Pinpoint the cell where the given text exists, returning its (X, Y) midpoint coordinate. 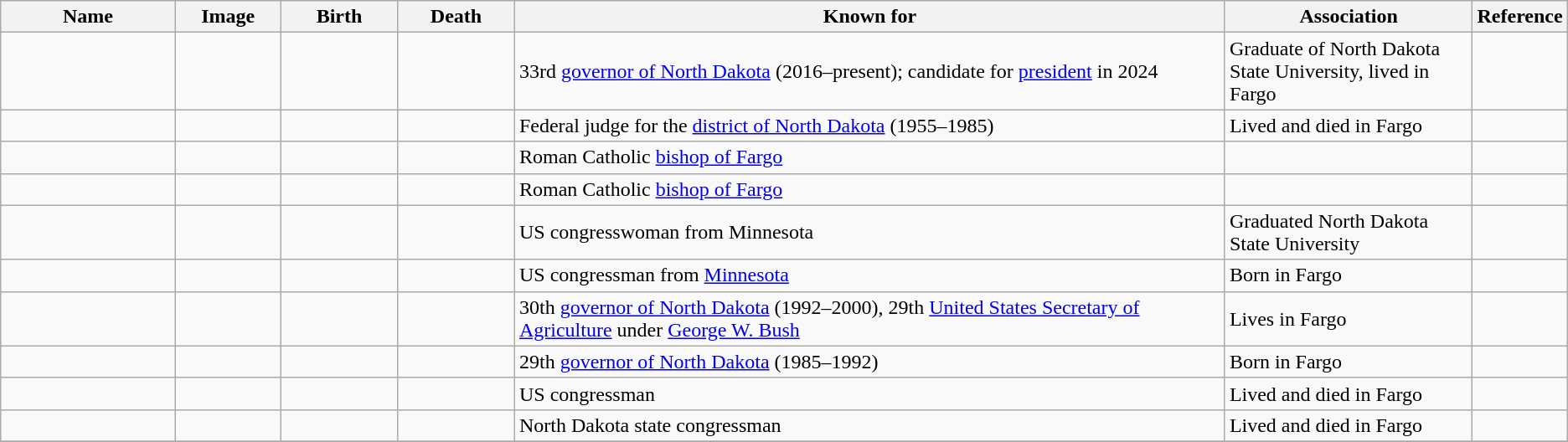
Reference (1519, 17)
Graduate of North Dakota State University, lived in Fargo (1349, 71)
Lives in Fargo (1349, 318)
33rd governor of North Dakota (2016–present); candidate for president in 2024 (869, 71)
30th governor of North Dakota (1992–2000), 29th United States Secretary of Agriculture under George W. Bush (869, 318)
Birth (338, 17)
Association (1349, 17)
Image (228, 17)
Federal judge for the district of North Dakota (1955–1985) (869, 126)
US congressman (869, 393)
Name (88, 17)
Graduated North Dakota State University (1349, 233)
Death (456, 17)
29th governor of North Dakota (1985–1992) (869, 362)
North Dakota state congressman (869, 425)
US congresswoman from Minnesota (869, 233)
Known for (869, 17)
US congressman from Minnesota (869, 275)
